Extract the (x, y) coordinate from the center of the cell holding the provided text.  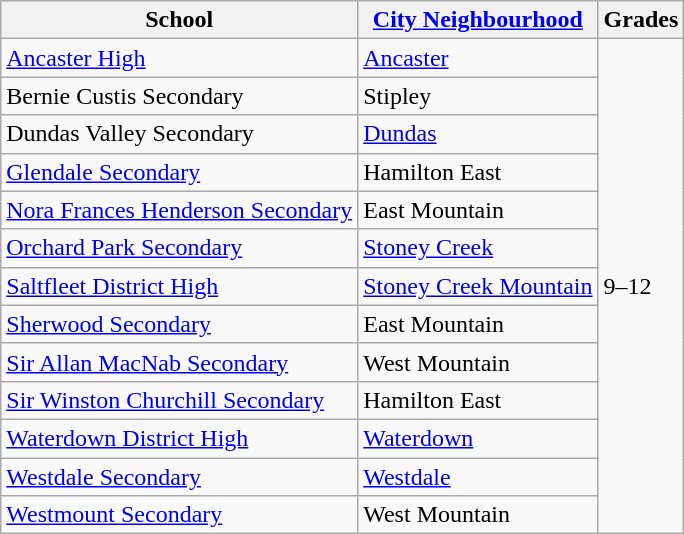
Stoney Creek Mountain (478, 286)
Sir Winston Churchill Secondary (180, 400)
Bernie Custis Secondary (180, 96)
Ancaster (478, 58)
Westmount Secondary (180, 515)
Westdale Secondary (180, 477)
Nora Frances Henderson Secondary (180, 210)
Sherwood Secondary (180, 324)
Glendale Secondary (180, 172)
Dundas (478, 134)
Grades (641, 20)
Stipley (478, 96)
Ancaster High (180, 58)
Dundas Valley Secondary (180, 134)
Westdale (478, 477)
Stoney Creek (478, 248)
Saltfleet District High (180, 286)
Waterdown (478, 438)
City Neighbourhood (478, 20)
School (180, 20)
9–12 (641, 286)
Orchard Park Secondary (180, 248)
Waterdown District High (180, 438)
Sir Allan MacNab Secondary (180, 362)
